Extract the (X, Y) coordinate from the center of the cell holding the provided text.  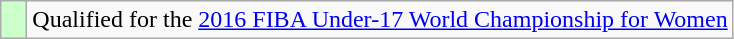
Qualified for the 2016 FIBA Under-17 World Championship for Women (380, 20)
